Return the (x, y) coordinate for the center point of the cell that contains the specified text.  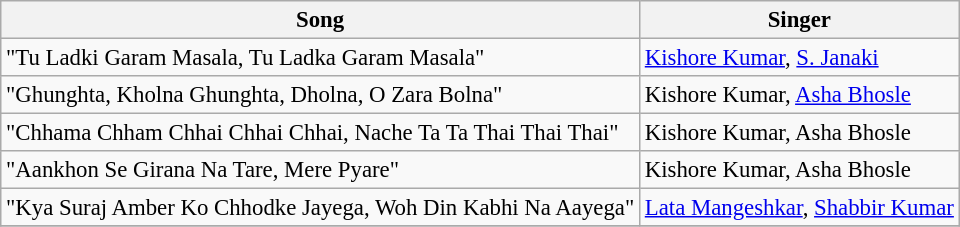
"Chhama Chham Chhai Chhai Chhai, Nache Ta Ta Thai Thai Thai" (320, 133)
Lata Mangeshkar, Shabbir Kumar (799, 208)
Singer (799, 20)
"Kya Suraj Amber Ko Chhodke Jayega, Woh Din Kabhi Na Aayega" (320, 208)
"Ghunghta, Kholna Ghunghta, Dholna, O Zara Bolna" (320, 95)
"Aankhon Se Girana Na Tare, Mere Pyare" (320, 170)
"Tu Ladki Garam Masala, Tu Ladka Garam Masala" (320, 58)
Song (320, 20)
Kishore Kumar, S. Janaki (799, 58)
